Determine the (x, y) coordinate at the center of the cell enclosing the given text.  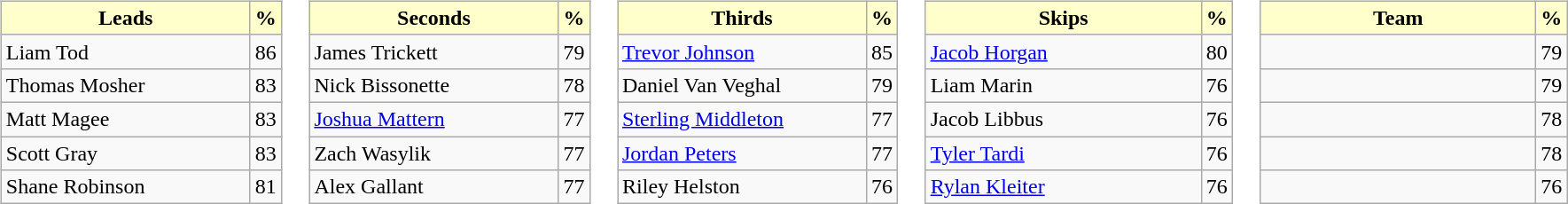
Jacob Libbus (1064, 119)
86 (266, 51)
Team (1399, 18)
Riley Helston (741, 187)
Sterling Middleton (741, 119)
Seconds (434, 18)
Shane Robinson (126, 187)
Rylan Kleiter (1064, 187)
Scott Gray (126, 153)
James Trickett (434, 51)
Matt Magee (126, 119)
Jordan Peters (741, 153)
85 (883, 51)
Thirds (741, 18)
Nick Bissonette (434, 85)
Alex Gallant (434, 187)
Liam Tod (126, 51)
Zach Wasylik (434, 153)
Leads (126, 18)
Skips (1064, 18)
Jacob Horgan (1064, 51)
80 (1216, 51)
Liam Marin (1064, 85)
Joshua Mattern (434, 119)
Tyler Tardi (1064, 153)
81 (266, 187)
Trevor Johnson (741, 51)
Daniel Van Veghal (741, 85)
Thomas Mosher (126, 85)
